Pinpoint the cell where the given text exists, returning its (X, Y) midpoint coordinate. 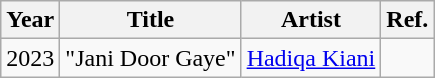
Title (150, 20)
2023 (30, 58)
Ref. (408, 20)
"Jani Door Gaye" (150, 58)
Year (30, 20)
Hadiqa Kiani (311, 58)
Artist (311, 20)
